From the cell containing the given text, extract its center point as (x, y) coordinate. 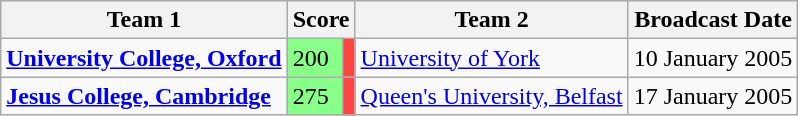
10 January 2005 (713, 58)
Queen's University, Belfast (492, 96)
Team 2 (492, 20)
17 January 2005 (713, 96)
200 (314, 58)
275 (314, 96)
Score (321, 20)
University College, Oxford (144, 58)
Team 1 (144, 20)
Jesus College, Cambridge (144, 96)
University of York (492, 58)
Broadcast Date (713, 20)
